Find where the given text appears and provide that cell's center as (x, y) coordinate. 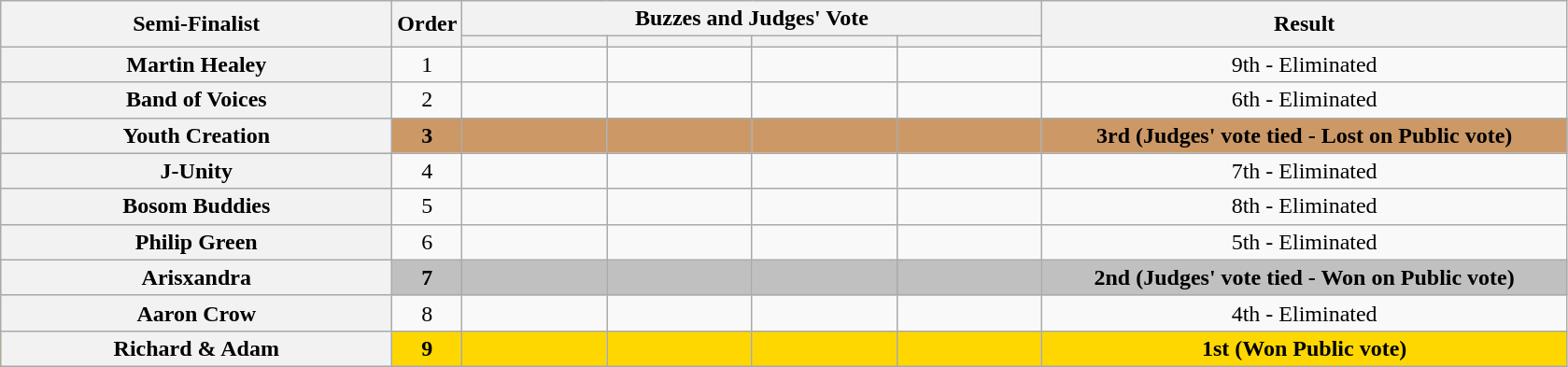
4th - Eliminated (1304, 313)
Buzzes and Judges' Vote (752, 19)
3rd (Judges' vote tied - Lost on Public vote) (1304, 135)
Bosom Buddies (196, 206)
6th - Eliminated (1304, 100)
5 (428, 206)
Semi-Finalist (196, 24)
J-Unity (196, 171)
5th - Eliminated (1304, 242)
2nd (Judges' vote tied - Won on Public vote) (1304, 277)
1st (Won Public vote) (1304, 348)
2 (428, 100)
8th - Eliminated (1304, 206)
7th - Eliminated (1304, 171)
Martin Healey (196, 64)
Aaron Crow (196, 313)
Youth Creation (196, 135)
3 (428, 135)
Richard & Adam (196, 348)
Band of Voices (196, 100)
9 (428, 348)
Philip Green (196, 242)
9th - Eliminated (1304, 64)
Order (428, 24)
Result (1304, 24)
1 (428, 64)
7 (428, 277)
6 (428, 242)
8 (428, 313)
4 (428, 171)
Arisxandra (196, 277)
